Search for the cell housing the specified text and yield its (X, Y) center coordinate. 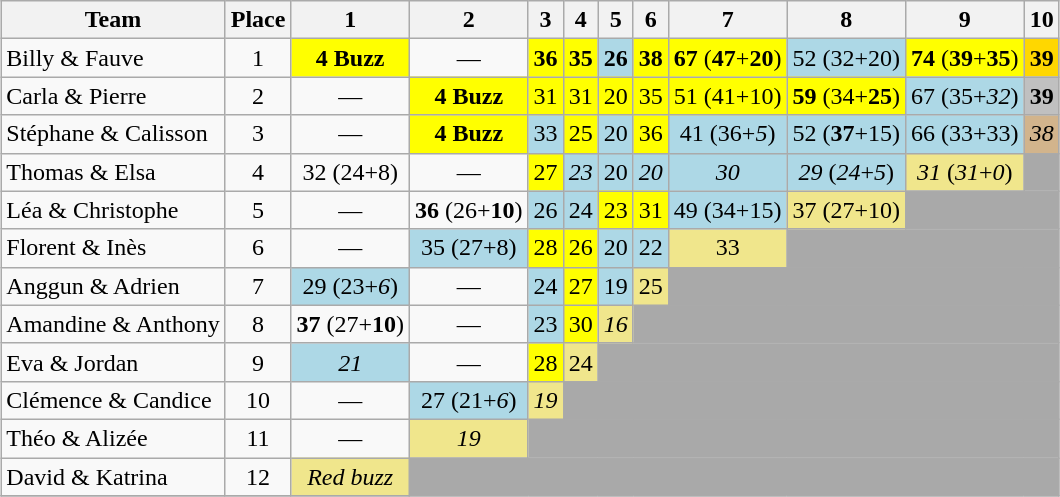
31 (31+0) (966, 172)
22 (650, 248)
49 (34+15) (728, 210)
36 (26+10) (468, 210)
21 (350, 362)
Team (113, 20)
41 (36+5) (728, 134)
35 (27+8) (468, 248)
27 (21+6) (468, 400)
Billy & Fauve (113, 58)
Red buzz (350, 477)
74 (39+35) (966, 58)
Clémence & Candice (113, 400)
29 (24+5) (846, 172)
29 (23+6) (350, 286)
52 (32+20) (846, 58)
Thomas & Elsa (113, 172)
67 (47+20) (728, 58)
Amandine & Anthony (113, 324)
Carla & Pierre (113, 96)
Florent & Inès (113, 248)
Stéphane & Calisson (113, 134)
67 (35+32) (966, 96)
Eva & Jordan (113, 362)
David & Katrina (113, 477)
16 (616, 324)
Théo & Alizée (113, 438)
66 (33+33) (966, 134)
52 (37+15) (846, 134)
12 (258, 477)
59 (34+25) (846, 96)
32 (24+8) (350, 172)
51 (41+10) (728, 96)
Place (258, 20)
11 (258, 438)
Anggun & Adrien (113, 286)
Léa & Christophe (113, 210)
